Capture the cell that displays the provided text and extract its [x, y] central coordinate. 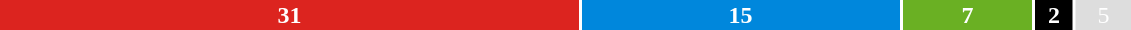
15 [740, 15]
31 [290, 15]
2 [1054, 15]
7 [967, 15]
5 [1103, 15]
